Scan for the cell matching the given text and deliver its [X, Y] coordinate at center. 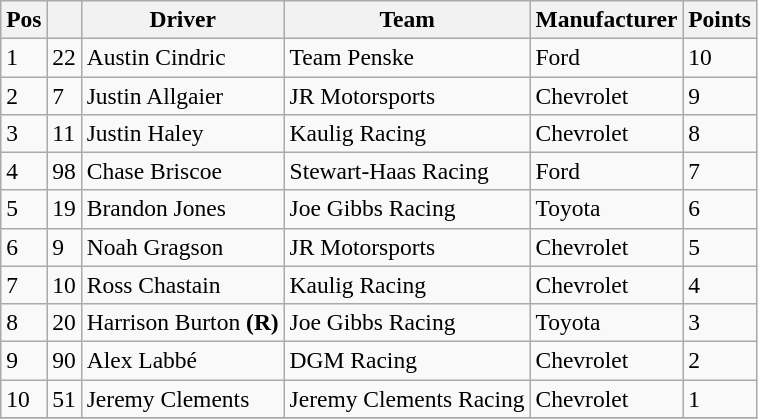
Justin Allgaier [182, 95]
Harrison Burton (R) [182, 322]
11 [64, 133]
Points [720, 19]
Brandon Jones [182, 209]
DGM Racing [407, 360]
Jeremy Clements [182, 398]
Driver [182, 19]
90 [64, 360]
Ross Chastain [182, 285]
Stewart-Haas Racing [407, 171]
22 [64, 57]
Justin Haley [182, 133]
Jeremy Clements Racing [407, 398]
Pos [24, 19]
Team [407, 19]
Manufacturer [606, 19]
Chase Briscoe [182, 171]
98 [64, 171]
Team Penske [407, 57]
51 [64, 398]
Noah Gragson [182, 247]
Austin Cindric [182, 57]
19 [64, 209]
20 [64, 322]
Alex Labbé [182, 360]
